Return the (x, y) coordinate for the center point of the cell that contains the specified text.  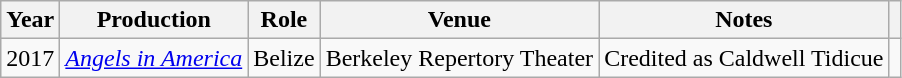
Year (30, 20)
Berkeley Repertory Theater (460, 58)
Credited as Caldwell Tidicue (744, 58)
Role (284, 20)
Angels in America (154, 58)
2017 (30, 58)
Notes (744, 20)
Belize (284, 58)
Venue (460, 20)
Production (154, 20)
